Identify which cell holds the provided text, then report its [x, y] central coordinate. 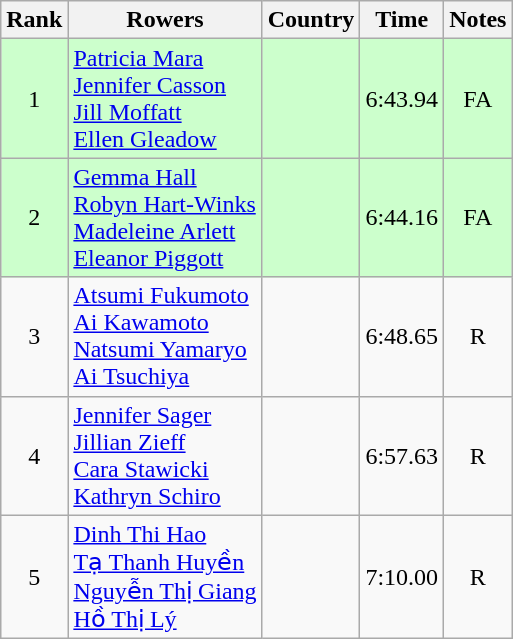
Time [402, 20]
Dinh Thi HaoTạ Thanh HuyềnNguyễn Thị GiangHồ Thị Lý [165, 577]
Jennifer SagerJillian ZieffCara StawickiKathryn Schiro [165, 456]
5 [34, 577]
6:48.65 [402, 336]
6:44.16 [402, 218]
Gemma HallRobyn Hart-WinksMadeleine ArlettEleanor Piggott [165, 218]
Atsumi FukumotoAi KawamotoNatsumi YamaryoAi Tsuchiya [165, 336]
Patricia MaraJennifer CassonJill MoffattEllen Gleadow [165, 98]
6:43.94 [402, 98]
3 [34, 336]
Country [311, 20]
Rowers [165, 20]
Notes [478, 20]
2 [34, 218]
6:57.63 [402, 456]
7:10.00 [402, 577]
Rank [34, 20]
4 [34, 456]
1 [34, 98]
